Detect which cell encompasses the target text, then output its [X, Y] center coordinate. 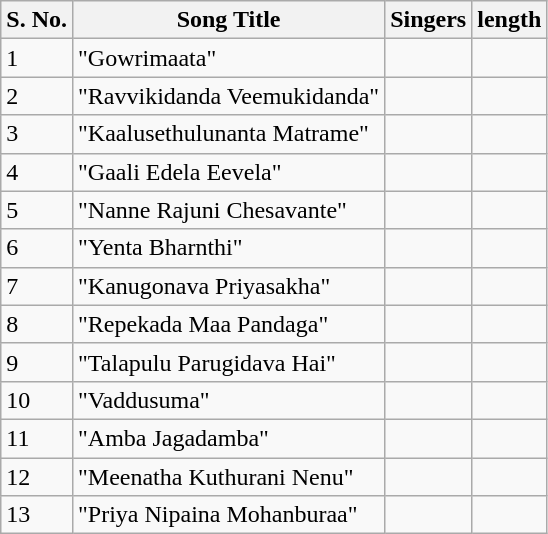
3 [37, 134]
"Amba Jagadamba" [228, 438]
"Nanne Rajuni Chesavante" [228, 210]
4 [37, 172]
10 [37, 400]
Song Title [228, 20]
12 [37, 477]
"Gaali Edela Eevela" [228, 172]
"Kaalusethulunanta Matrame" [228, 134]
1 [37, 58]
11 [37, 438]
"Vaddusuma" [228, 400]
"Meenatha Kuthurani Nenu" [228, 477]
6 [37, 248]
"Talapulu Parugidava Hai" [228, 362]
9 [37, 362]
"Ravvikidanda Veemukidanda" [228, 96]
7 [37, 286]
"Priya Nipaina Mohanburaa" [228, 515]
8 [37, 324]
2 [37, 96]
"Kanugonava Priyasakha" [228, 286]
"Yenta Bharnthi" [228, 248]
5 [37, 210]
"Gowrimaata" [228, 58]
S. No. [37, 20]
Singers [428, 20]
"Repekada Maa Pandaga" [228, 324]
13 [37, 515]
length [510, 20]
